Output the [x, y] coordinate of the center of the cell containing the given text.  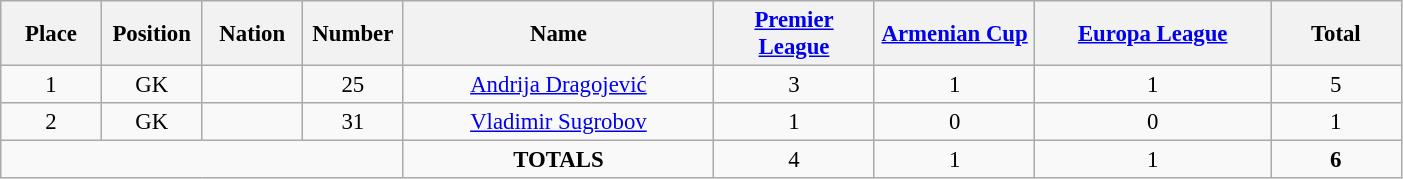
Total [1336, 34]
6 [1336, 160]
Number [354, 34]
2 [52, 122]
Armenian Cup [954, 34]
Name [558, 34]
3 [794, 85]
25 [354, 85]
5 [1336, 85]
4 [794, 160]
Position [152, 34]
Europa League [1153, 34]
TOTALS [558, 160]
Place [52, 34]
Andrija Dragojević [558, 85]
Nation [252, 34]
Vladimir Sugrobov [558, 122]
31 [354, 122]
Premier League [794, 34]
